Identify which cell holds the provided text, then report its [X, Y] central coordinate. 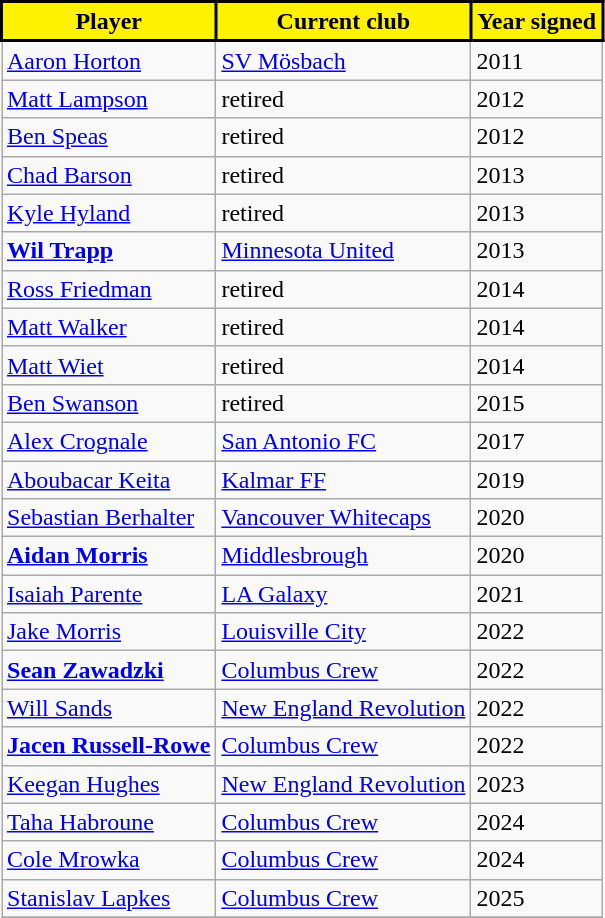
Sebastian Berhalter [109, 518]
Aidan Morris [109, 556]
Taha Habroune [109, 822]
Stanislav Lapkes [109, 898]
Vancouver Whitecaps [344, 518]
Year signed [536, 22]
Cole Mrowka [109, 860]
San Antonio FC [344, 441]
Current club [344, 22]
Matt Walker [109, 327]
Ross Friedman [109, 289]
Chad Barson [109, 175]
SV Mösbach [344, 60]
2023 [536, 784]
Middlesbrough [344, 556]
Wil Trapp [109, 251]
Kyle Hyland [109, 213]
Aaron Horton [109, 60]
2019 [536, 479]
Isaiah Parente [109, 594]
2021 [536, 594]
Louisville City [344, 632]
Minnesota United [344, 251]
Keegan Hughes [109, 784]
Sean Zawadzki [109, 670]
Will Sands [109, 708]
Aboubacar Keita [109, 479]
Player [109, 22]
Jake Morris [109, 632]
2017 [536, 441]
LA Galaxy [344, 594]
Kalmar FF [344, 479]
Alex Crognale [109, 441]
Ben Speas [109, 137]
Jacen Russell-Rowe [109, 746]
2015 [536, 403]
2011 [536, 60]
Matt Wiet [109, 365]
Ben Swanson [109, 403]
2025 [536, 898]
Matt Lampson [109, 99]
